Pinpoint the cell where the given text exists, returning its (X, Y) midpoint coordinate. 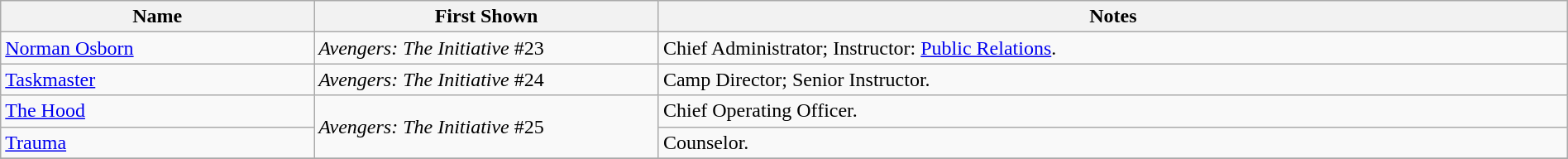
Notes (1113, 17)
Chief Administrator; Instructor: Public Relations. (1113, 48)
Chief Operating Officer. (1113, 111)
First Shown (486, 17)
Trauma (157, 142)
Norman Osborn (157, 48)
Name (157, 17)
Avengers: The Initiative #23 (486, 48)
The Hood (157, 111)
Counselor. (1113, 142)
Camp Director; Senior Instructor. (1113, 79)
Taskmaster (157, 79)
Avengers: The Initiative #24 (486, 79)
Avengers: The Initiative #25 (486, 127)
